Pinpoint the cell where the given text exists, returning its (X, Y) midpoint coordinate. 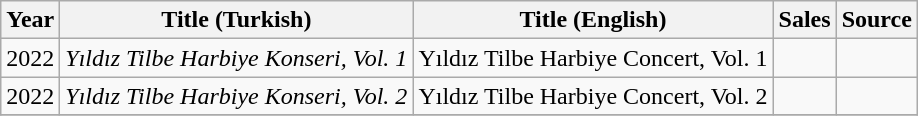
Yıldız Tilbe Harbiye Concert, Vol. 1 (593, 58)
Source (876, 20)
Title (Turkish) (236, 20)
Year (30, 20)
Title (English) (593, 20)
Yıldız Tilbe Harbiye Konseri, Vol. 1 (236, 58)
Yıldız Tilbe Harbiye Konseri, Vol. 2 (236, 96)
Yıldız Tilbe Harbiye Concert, Vol. 2 (593, 96)
Sales (804, 20)
